Capture the cell that displays the provided text and extract its [x, y] central coordinate. 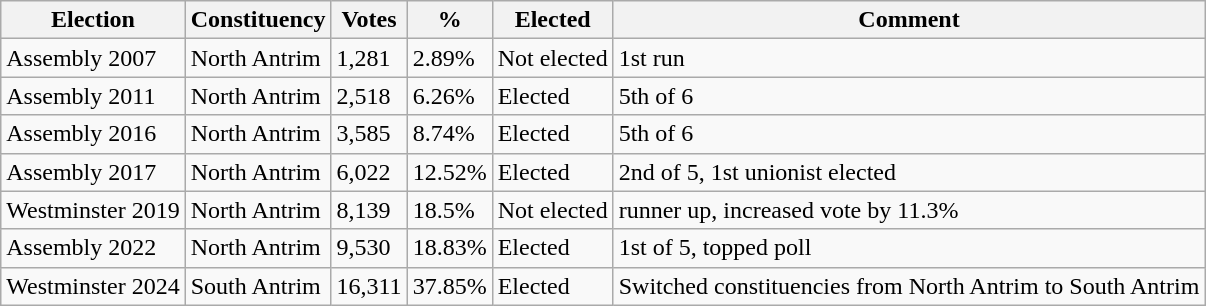
South Antrim [258, 286]
12.52% [450, 172]
18.5% [450, 210]
Assembly 2017 [93, 172]
Election [93, 20]
8.74% [450, 134]
Comment [909, 20]
1,281 [369, 58]
Westminster 2024 [93, 286]
Switched constituencies from North Antrim to South Antrim [909, 286]
2nd of 5, 1st unionist elected [909, 172]
1st run [909, 58]
Assembly 2022 [93, 248]
1st of 5, topped poll [909, 248]
Assembly 2011 [93, 96]
Westminster 2019 [93, 210]
37.85% [450, 286]
6.26% [450, 96]
8,139 [369, 210]
Constituency [258, 20]
Assembly 2016 [93, 134]
runner up, increased vote by 11.3% [909, 210]
9,530 [369, 248]
% [450, 20]
2.89% [450, 58]
3,585 [369, 134]
18.83% [450, 248]
Votes [369, 20]
2,518 [369, 96]
6,022 [369, 172]
16,311 [369, 286]
Assembly 2007 [93, 58]
